Find where the given text appears and provide that cell's center as [x, y] coordinate. 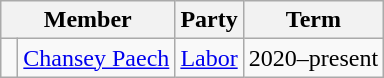
Labor [209, 58]
Member [88, 20]
2020–present [313, 58]
Party [209, 20]
Term [313, 20]
Chansey Paech [96, 58]
